Return the [X, Y] coordinate for the center point of the cell that contains the specified text.  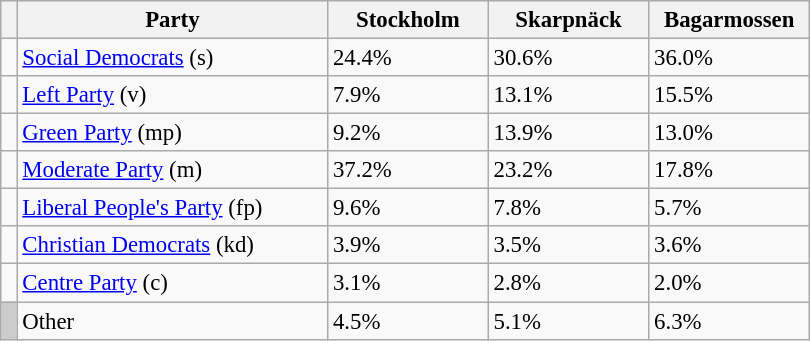
24.4% [408, 58]
3.5% [568, 245]
6.3% [730, 321]
23.2% [568, 170]
Moderate Party (m) [172, 170]
Christian Democrats (kd) [172, 245]
3.6% [730, 245]
9.6% [408, 208]
36.0% [730, 58]
13.9% [568, 133]
Stockholm [408, 20]
Liberal People's Party (fp) [172, 208]
Green Party (mp) [172, 133]
Centre Party (c) [172, 283]
Skarpnäck [568, 20]
7.8% [568, 208]
17.8% [730, 170]
30.6% [568, 58]
9.2% [408, 133]
2.0% [730, 283]
37.2% [408, 170]
13.0% [730, 133]
Social Democrats (s) [172, 58]
3.1% [408, 283]
Bagarmossen [730, 20]
Party [172, 20]
4.5% [408, 321]
Left Party (v) [172, 95]
15.5% [730, 95]
3.9% [408, 245]
Other [172, 321]
5.1% [568, 321]
7.9% [408, 95]
2.8% [568, 283]
5.7% [730, 208]
13.1% [568, 95]
